Scan for the cell matching the given text and deliver its (X, Y) coordinate at center. 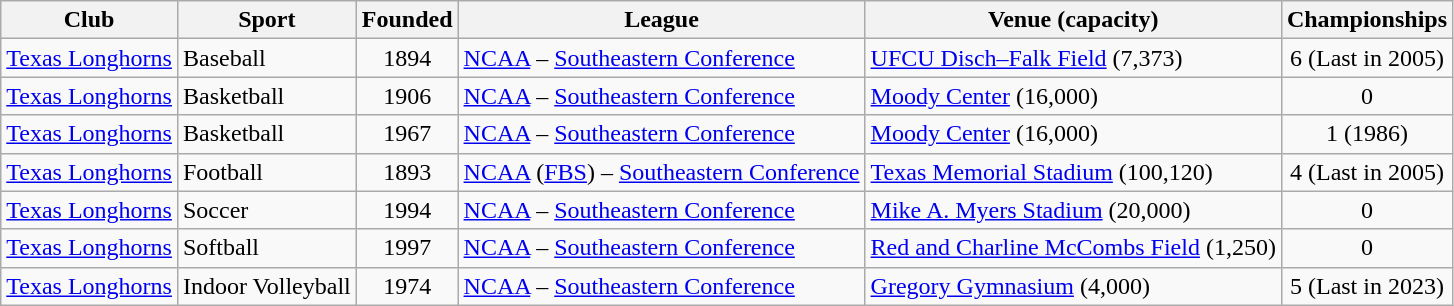
League (662, 20)
1997 (407, 248)
1 (1986) (1366, 134)
1967 (407, 134)
Founded (407, 20)
Club (90, 20)
Indoor Volleyball (266, 286)
Venue (capacity) (1073, 20)
1994 (407, 210)
Softball (266, 248)
1893 (407, 172)
Red and Charline McCombs Field (1,250) (1073, 248)
5 (Last in 2023) (1366, 286)
Gregory Gymnasium (4,000) (1073, 286)
Baseball (266, 58)
1974 (407, 286)
6 (Last in 2005) (1366, 58)
Soccer (266, 210)
Championships (1366, 20)
Sport (266, 20)
Football (266, 172)
1906 (407, 96)
1894 (407, 58)
UFCU Disch–Falk Field (7,373) (1073, 58)
NCAA (FBS) – Southeastern Conference (662, 172)
Mike A. Myers Stadium (20,000) (1073, 210)
Texas Memorial Stadium (100,120) (1073, 172)
4 (Last in 2005) (1366, 172)
